Return the [x, y] coordinate for the center point of the cell that contains the specified text.  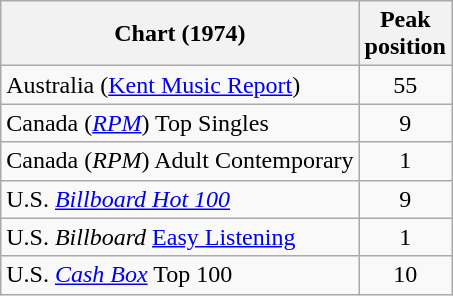
55 [405, 85]
Chart (1974) [180, 34]
U.S. Billboard Hot 100 [180, 199]
U.S. Cash Box Top 100 [180, 275]
Peakposition [405, 34]
10 [405, 275]
U.S. Billboard Easy Listening [180, 237]
Australia (Kent Music Report) [180, 85]
Canada (RPM) Adult Contemporary [180, 161]
Canada (RPM) Top Singles [180, 123]
